Search for the cell housing the specified text and yield its (X, Y) center coordinate. 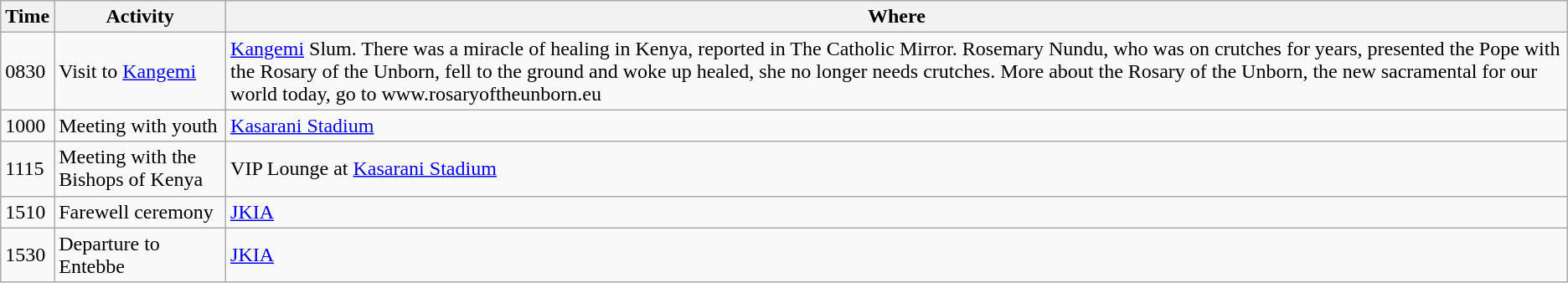
1510 (28, 212)
Visit to Kangemi (141, 71)
Farewell ceremony (141, 212)
VIP Lounge at Kasarani Stadium (897, 169)
Time (28, 17)
Where (897, 17)
0830 (28, 71)
Meeting with youth (141, 126)
Meeting with the Bishops of Kenya (141, 169)
Departure to Entebbe (141, 255)
1115 (28, 169)
1000 (28, 126)
Kasarani Stadium (897, 126)
Activity (141, 17)
1530 (28, 255)
